Search for the cell housing the specified text and yield its (X, Y) center coordinate. 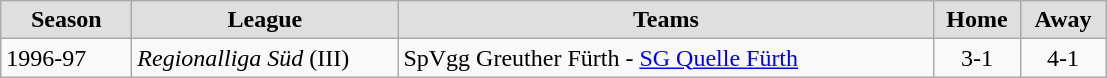
3-1 (977, 58)
League (265, 20)
Teams (666, 20)
Away (1063, 20)
SpVgg Greuther Fürth - SG Quelle Fürth (666, 58)
1996-97 (66, 58)
Regionalliga Süd (III) (265, 58)
Season (66, 20)
4-1 (1063, 58)
Home (977, 20)
